Locate the cell with the specified text and output its (x, y) center coordinate. 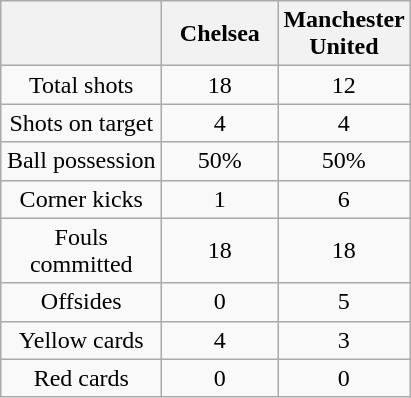
Manchester United (344, 34)
1 (220, 199)
Total shots (82, 85)
Red cards (82, 378)
12 (344, 85)
Yellow cards (82, 340)
6 (344, 199)
Offsides (82, 302)
5 (344, 302)
Shots on target (82, 123)
Fouls committed (82, 250)
3 (344, 340)
Chelsea (220, 34)
Ball possession (82, 161)
Corner kicks (82, 199)
